Determine the (x, y) coordinate at the center of the cell enclosing the given text.  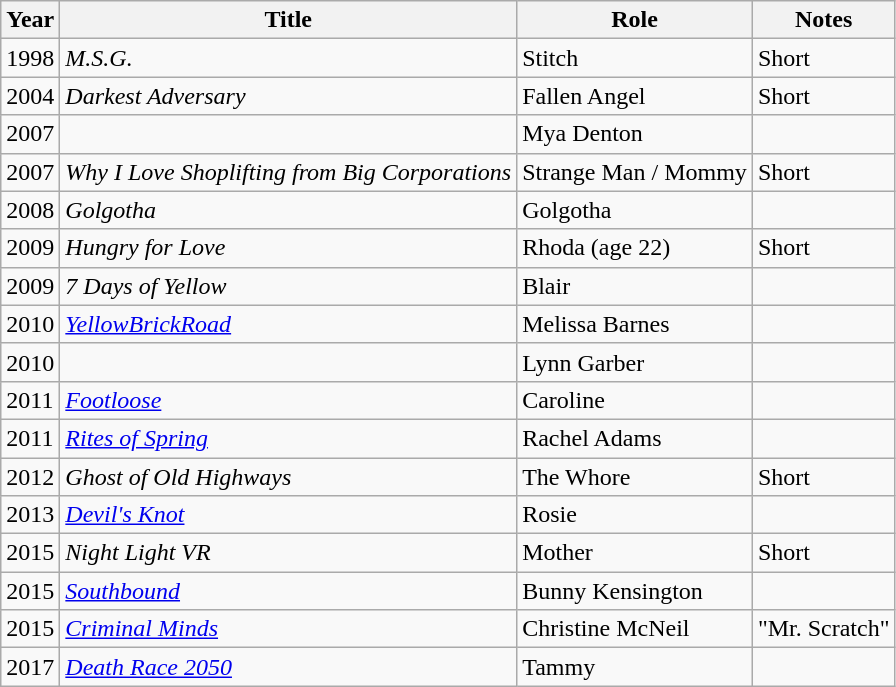
2017 (30, 667)
Mya Denton (635, 134)
Why I Love Shoplifting from Big Corporations (288, 172)
Devil's Knot (288, 515)
Rachel Adams (635, 438)
Fallen Angel (635, 96)
Stitch (635, 58)
Rhoda (age 22) (635, 248)
2012 (30, 477)
Strange Man / Mommy (635, 172)
Tammy (635, 667)
The Whore (635, 477)
Footloose (288, 400)
Southbound (288, 591)
Lynn Garber (635, 362)
Notes (824, 20)
1998 (30, 58)
Hungry for Love (288, 248)
Rites of Spring (288, 438)
Night Light VR (288, 553)
2013 (30, 515)
Bunny Kensington (635, 591)
Title (288, 20)
M.S.G. (288, 58)
Christine McNeil (635, 629)
Rosie (635, 515)
Mother (635, 553)
2008 (30, 210)
Role (635, 20)
Darkest Adversary (288, 96)
7 Days of Yellow (288, 286)
Ghost of Old Highways (288, 477)
Blair (635, 286)
Caroline (635, 400)
Year (30, 20)
YellowBrickRoad (288, 324)
"Mr. Scratch" (824, 629)
Melissa Barnes (635, 324)
2004 (30, 96)
Death Race 2050 (288, 667)
Criminal Minds (288, 629)
